Pinpoint the cell where the given text exists, returning its (X, Y) midpoint coordinate. 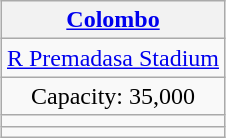
R Premadasa Stadium (112, 58)
Colombo (112, 20)
Capacity: 35,000 (112, 96)
